For the text-containing cell, return its midpoint in (x, y) coordinate format. 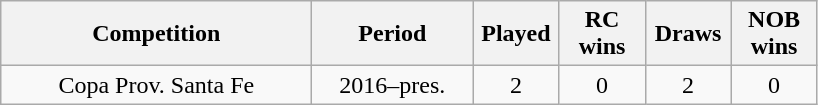
Competition (156, 34)
Played (516, 34)
Copa Prov. Santa Fe (156, 85)
RC wins (602, 34)
Draws (688, 34)
2016–pres. (392, 85)
Period (392, 34)
NOB wins (774, 34)
